Output the (X, Y) coordinate of the center of the cell containing the given text.  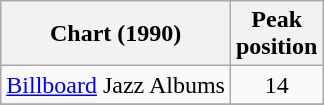
Billboard Jazz Albums (116, 85)
Chart (1990) (116, 34)
14 (276, 85)
Peakposition (276, 34)
